Extract the (X, Y) coordinate from the center of the cell holding the provided text.  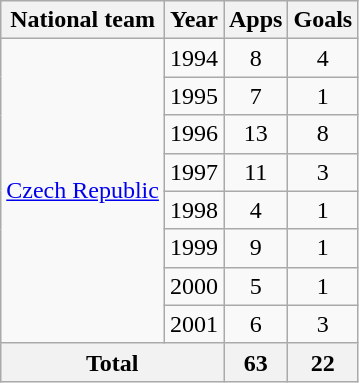
11 (256, 172)
Year (194, 20)
63 (256, 362)
13 (256, 134)
1998 (194, 210)
Czech Republic (83, 191)
2000 (194, 286)
6 (256, 324)
22 (323, 362)
2001 (194, 324)
1996 (194, 134)
5 (256, 286)
Goals (323, 20)
National team (83, 20)
1994 (194, 58)
1997 (194, 172)
1999 (194, 248)
Apps (256, 20)
7 (256, 96)
1995 (194, 96)
9 (256, 248)
Total (112, 362)
